Scan for the cell matching the given text and deliver its [x, y] coordinate at center. 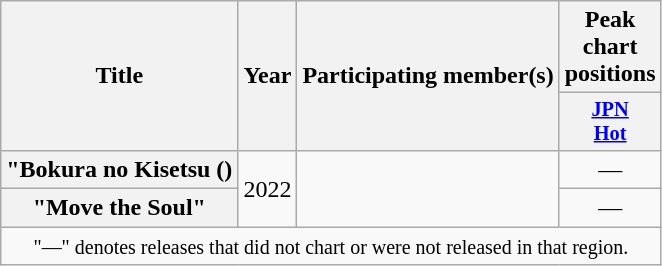
"Bokura no Kisetsu () [120, 169]
Year [268, 76]
JPNHot [610, 122]
Title [120, 76]
Peak chart positions [610, 47]
2022 [268, 188]
Participating member(s) [428, 76]
"Move the Soul" [120, 208]
"—" denotes releases that did not chart or were not released in that region. [331, 246]
